Capture the cell that displays the provided text and extract its [X, Y] central coordinate. 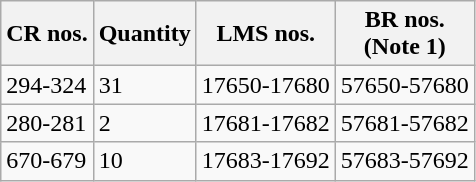
670-679 [47, 161]
Quantity [144, 34]
CR nos. [47, 34]
17683-17692 [266, 161]
10 [144, 161]
57681-57682 [404, 123]
31 [144, 85]
LMS nos. [266, 34]
17650-17680 [266, 85]
2 [144, 123]
57650-57680 [404, 85]
57683-57692 [404, 161]
280-281 [47, 123]
294-324 [47, 85]
BR nos.(Note 1) [404, 34]
17681-17682 [266, 123]
